Return (x, y) of the center of cell containing provided text 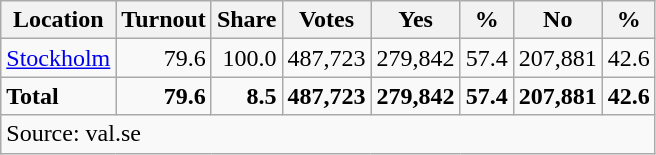
Source: val.se (328, 134)
No (558, 20)
Total (58, 96)
8.5 (246, 96)
Stockholm (58, 58)
Yes (416, 20)
Votes (326, 20)
100.0 (246, 58)
Location (58, 20)
Share (246, 20)
Turnout (164, 20)
